Search for the cell housing the specified text and yield its (x, y) center coordinate. 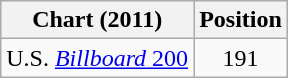
Position (241, 20)
191 (241, 58)
Chart (2011) (98, 20)
U.S. Billboard 200 (98, 58)
